Detect which cell encompasses the target text, then output its [x, y] center coordinate. 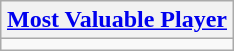
Most Valuable Player [116, 20]
